Detect which cell encompasses the target text, then output its (X, Y) center coordinate. 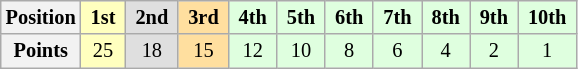
Points (41, 51)
1 (547, 51)
10th (547, 17)
4 (446, 51)
4th (253, 17)
10 (301, 51)
8 (349, 51)
8th (446, 17)
6 (397, 51)
6th (349, 17)
Position (41, 17)
2nd (152, 17)
1st (104, 17)
12 (253, 51)
5th (301, 17)
2 (494, 51)
25 (104, 51)
9th (494, 17)
3rd (203, 17)
15 (203, 51)
7th (397, 17)
18 (152, 51)
